Return [x, y] of the center of cell containing provided text 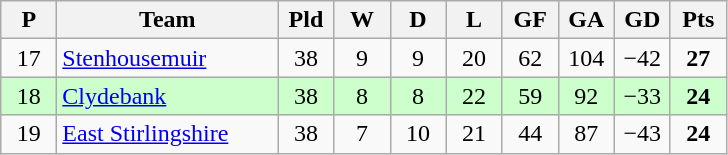
17 [29, 58]
GF [530, 20]
W [362, 20]
59 [530, 96]
20 [474, 58]
19 [29, 134]
92 [586, 96]
62 [530, 58]
104 [586, 58]
GD [642, 20]
D [418, 20]
−42 [642, 58]
22 [474, 96]
10 [418, 134]
Pld [306, 20]
21 [474, 134]
44 [530, 134]
Clydebank [168, 96]
7 [362, 134]
GA [586, 20]
Pts [698, 20]
Team [168, 20]
East Stirlingshire [168, 134]
87 [586, 134]
Stenhousemuir [168, 58]
L [474, 20]
18 [29, 96]
27 [698, 58]
−33 [642, 96]
−43 [642, 134]
P [29, 20]
